Scan for the cell matching the given text and deliver its [X, Y] coordinate at center. 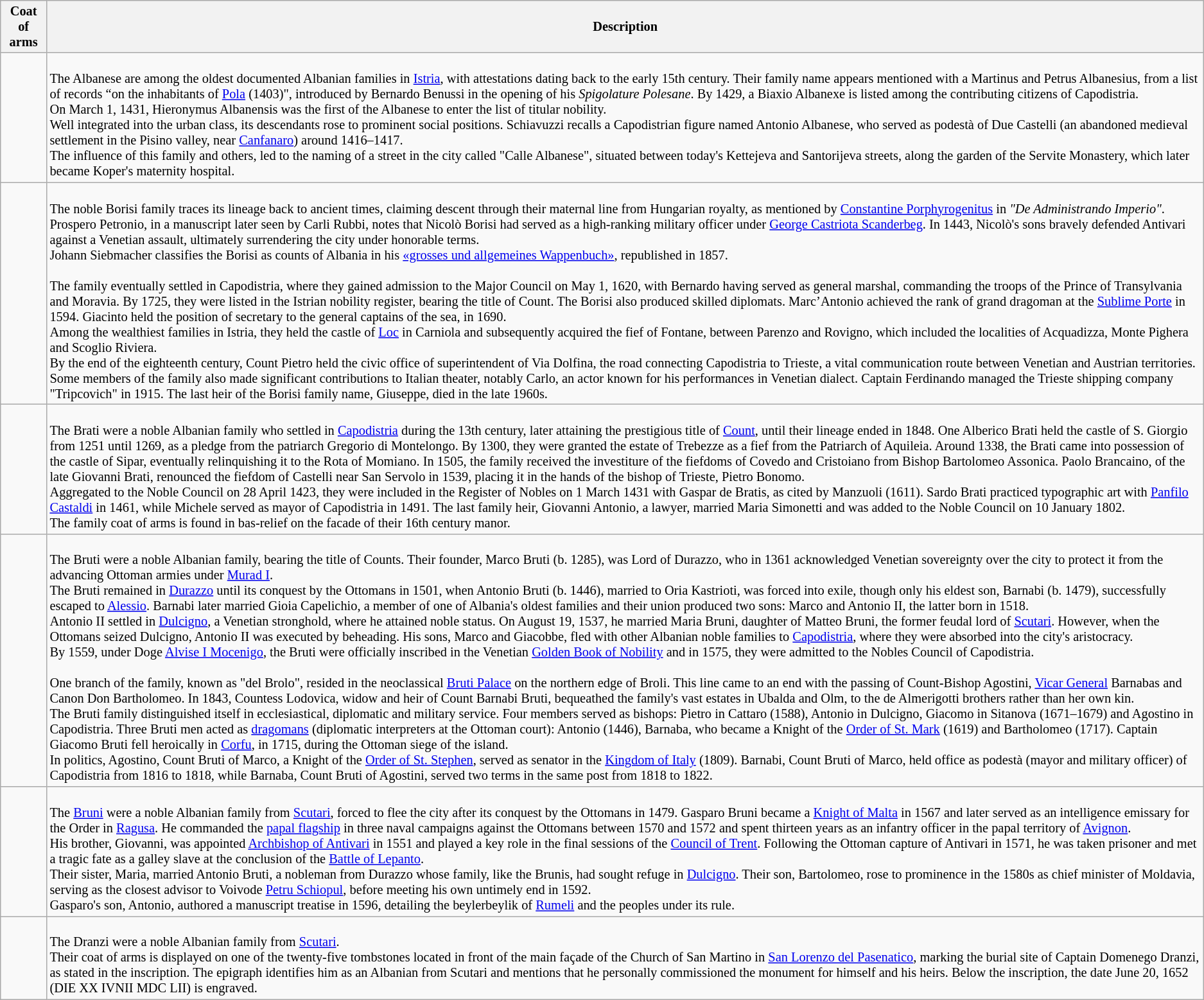
Description [625, 26]
Coat of arms [24, 26]
